Determine the [x, y] coordinate at the center of the cell enclosing the given text.  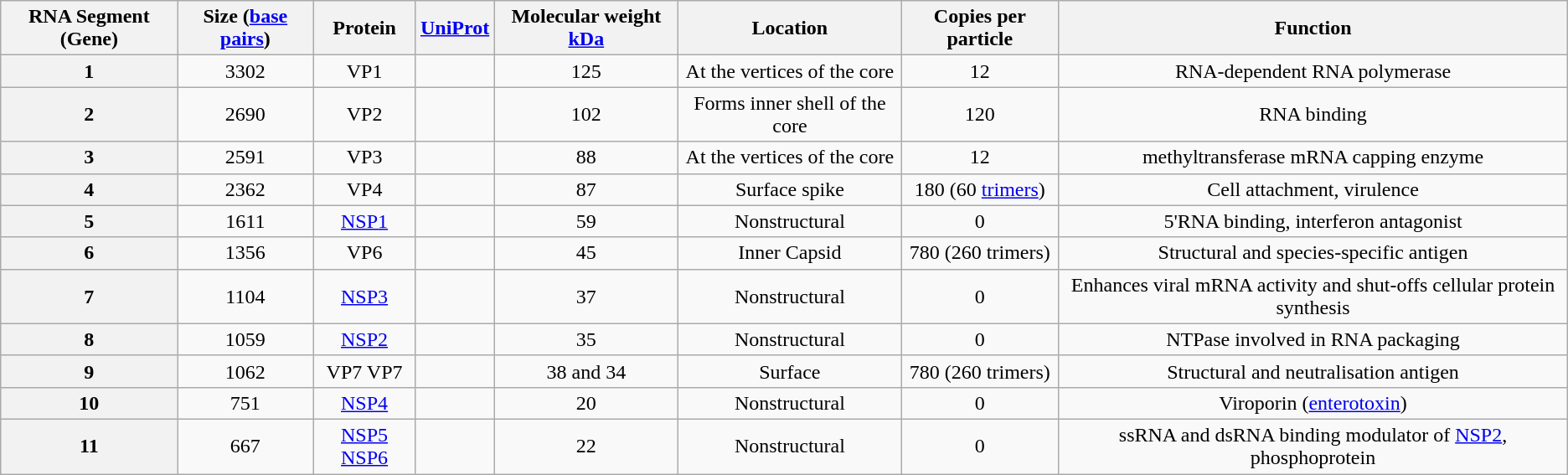
2362 [245, 189]
751 [245, 403]
1104 [245, 297]
5 [89, 221]
VP1 [365, 71]
59 [586, 221]
Function [1313, 28]
NTPase involved in RNA packaging [1313, 339]
37 [586, 297]
NSP3 [365, 297]
1 [89, 71]
Surface spike [790, 189]
1062 [245, 371]
125 [586, 71]
20 [586, 403]
7 [89, 297]
NSP2 [365, 339]
180 (60 trimers) [980, 189]
NSP1 [365, 221]
Forms inner shell of the core [790, 114]
Surface [790, 371]
3302 [245, 71]
VP7 VP7 [365, 371]
RNA Segment (Gene) [89, 28]
1059 [245, 339]
UniProt [454, 28]
Structural and neutralisation antigen [1313, 371]
11 [89, 446]
45 [586, 253]
2 [89, 114]
VP6 [365, 253]
38 and 34 [586, 371]
1356 [245, 253]
88 [586, 157]
VP2 [365, 114]
Enhances viral mRNA activity and shut-offs cellular protein synthesis [1313, 297]
87 [586, 189]
120 [980, 114]
Inner Capsid [790, 253]
VP3 [365, 157]
VP4 [365, 189]
2690 [245, 114]
2591 [245, 157]
NSP5 NSP6 [365, 446]
4 [89, 189]
methyltransferase mRNA capping enzyme [1313, 157]
RNA-dependent RNA polymerase [1313, 71]
667 [245, 446]
6 [89, 253]
35 [586, 339]
102 [586, 114]
Viroporin (enterotoxin) [1313, 403]
Copies per particle [980, 28]
9 [89, 371]
Cell attachment, virulence [1313, 189]
Structural and species-specific antigen [1313, 253]
1611 [245, 221]
ssRNA and dsRNA binding modulator of NSP2, phosphoprotein [1313, 446]
NSP4 [365, 403]
Molecular weight kDa [586, 28]
Protein [365, 28]
Location [790, 28]
8 [89, 339]
Size (base pairs) [245, 28]
10 [89, 403]
5'RNA binding, interferon antagonist [1313, 221]
3 [89, 157]
RNA binding [1313, 114]
22 [586, 446]
